Scan for the cell matching the given text and deliver its [x, y] coordinate at center. 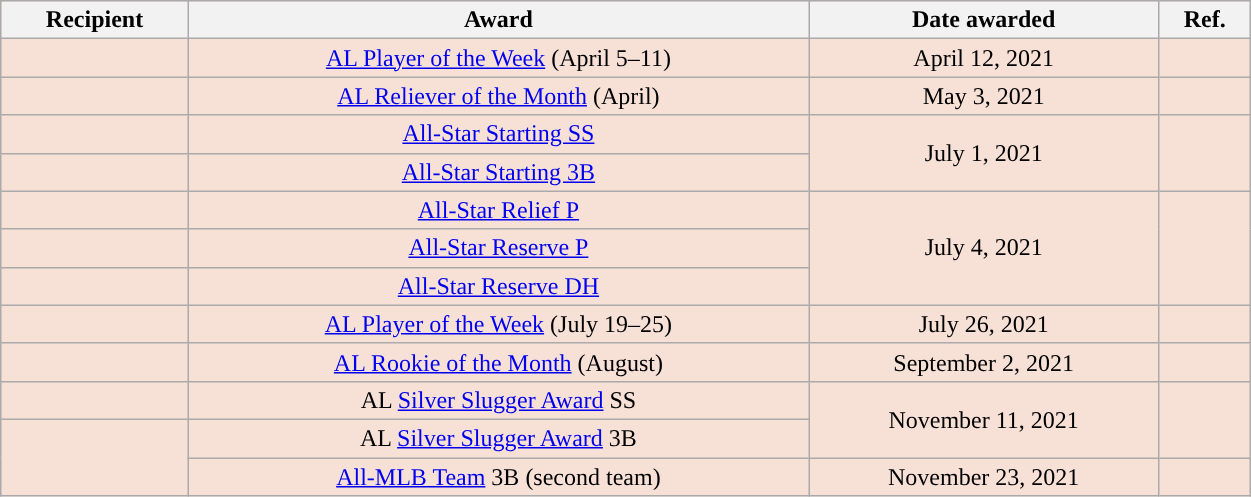
AL Player of the Week (July 19–25) [498, 324]
All-Star Reserve P [498, 248]
July 1, 2021 [984, 153]
July 4, 2021 [984, 248]
All-Star Starting 3B [498, 172]
AL Rookie of the Month (August) [498, 362]
AL Reliever of the Month (April) [498, 96]
July 26, 2021 [984, 324]
Ref. [1205, 20]
All-Star Starting SS [498, 134]
Date awarded [984, 20]
September 2, 2021 [984, 362]
AL Player of the Week (April 5–11) [498, 58]
All-Star Reserve DH [498, 286]
AL Silver Slugger Award 3B [498, 438]
Recipient [95, 20]
April 12, 2021 [984, 58]
May 3, 2021 [984, 96]
All-MLB Team 3B (second team) [498, 477]
November 23, 2021 [984, 477]
AL Silver Slugger Award SS [498, 400]
Award [498, 20]
November 11, 2021 [984, 419]
All-Star Relief P [498, 210]
